Determine the (X, Y) coordinate at the center of the cell enclosing the given text.  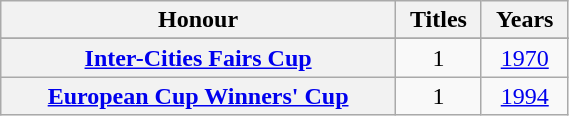
Honour (198, 20)
1970 (524, 58)
Years (524, 20)
European Cup Winners' Cup (198, 96)
1994 (524, 96)
Inter-Cities Fairs Cup (198, 58)
Titles (438, 20)
